Scan for the cell matching the given text and deliver its [X, Y] coordinate at center. 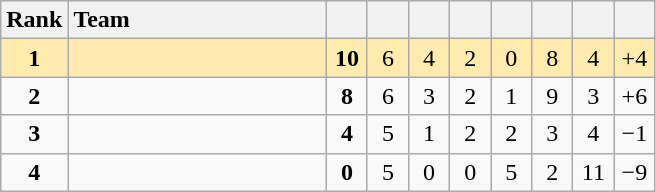
10 [346, 58]
−9 [634, 172]
−1 [634, 134]
+4 [634, 58]
9 [552, 96]
Rank [34, 20]
+6 [634, 96]
Team [198, 20]
11 [594, 172]
